Search for the cell housing the specified text and yield its (x, y) center coordinate. 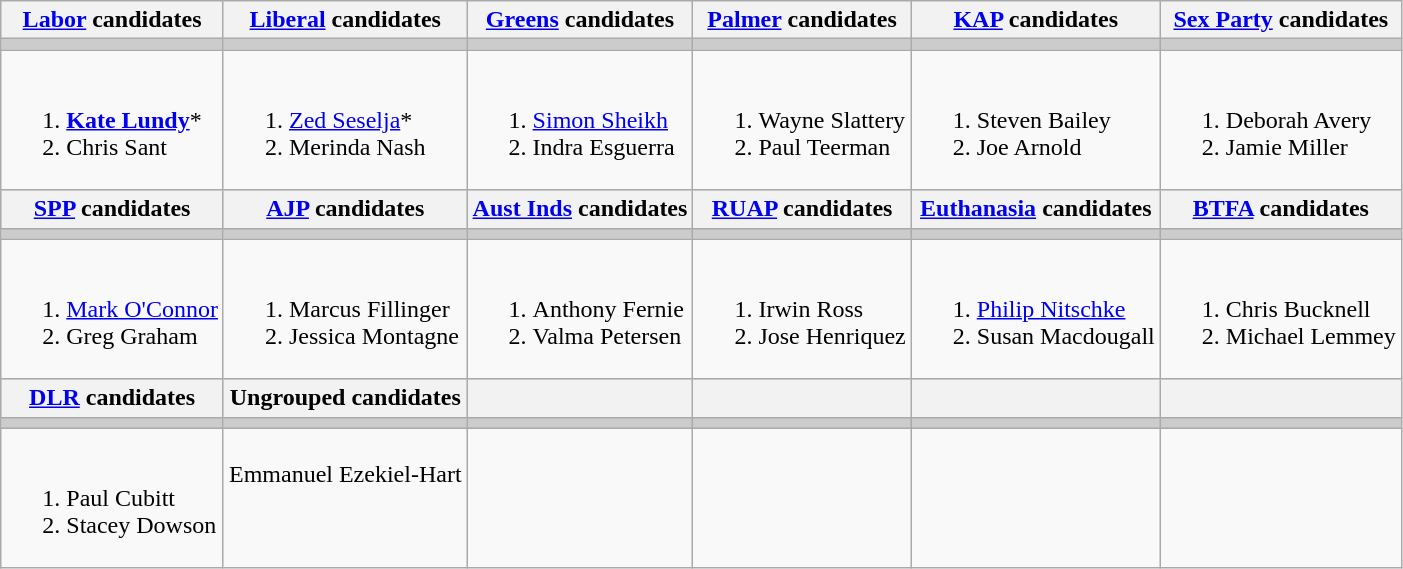
Chris BucknellMichael Lemmey (1280, 309)
Wayne SlatteryPaul Teerman (802, 120)
Sex Party candidates (1280, 20)
DLR candidates (112, 398)
Greens candidates (580, 20)
Euthanasia candidates (1036, 209)
SPP candidates (112, 209)
Philip NitschkeSusan Macdougall (1036, 309)
Emmanuel Ezekiel-Hart (345, 498)
Aust Inds candidates (580, 209)
Labor candidates (112, 20)
Ungrouped candidates (345, 398)
Palmer candidates (802, 20)
Simon SheikhIndra Esguerra (580, 120)
Irwin RossJose Henriquez (802, 309)
KAP candidates (1036, 20)
Steven BaileyJoe Arnold (1036, 120)
AJP candidates (345, 209)
Liberal candidates (345, 20)
BTFA candidates (1280, 209)
Kate Lundy*Chris Sant (112, 120)
Paul CubittStacey Dowson (112, 498)
Zed Seselja*Merinda Nash (345, 120)
RUAP candidates (802, 209)
Deborah AveryJamie Miller (1280, 120)
Marcus FillingerJessica Montagne (345, 309)
Mark O'ConnorGreg Graham (112, 309)
Anthony FernieValma Petersen (580, 309)
